Scan for the cell matching the given text and deliver its (X, Y) coordinate at center. 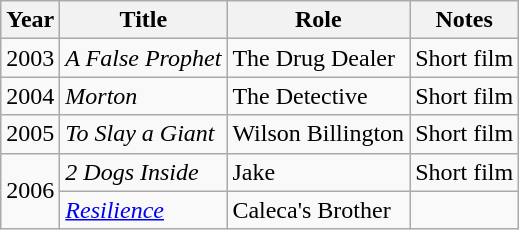
2 Dogs Inside (144, 172)
2003 (30, 58)
Caleca's Brother (318, 210)
Role (318, 20)
Morton (144, 96)
Wilson Billington (318, 134)
2004 (30, 96)
Notes (464, 20)
Year (30, 20)
Jake (318, 172)
To Slay a Giant (144, 134)
Resilience (144, 210)
A False Prophet (144, 58)
2006 (30, 191)
The Drug Dealer (318, 58)
The Detective (318, 96)
2005 (30, 134)
Title (144, 20)
